Return (X, Y) of the center of cell containing provided text 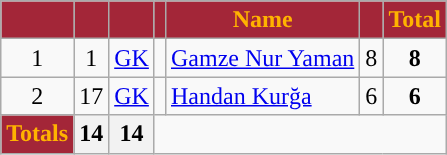
2 (38, 96)
Handan Kurğa (262, 96)
Total (415, 20)
17 (92, 96)
Gamze Nur Yaman (262, 58)
Totals (38, 134)
Name (262, 20)
